Output the (X, Y) coordinate of the center of the cell containing the given text.  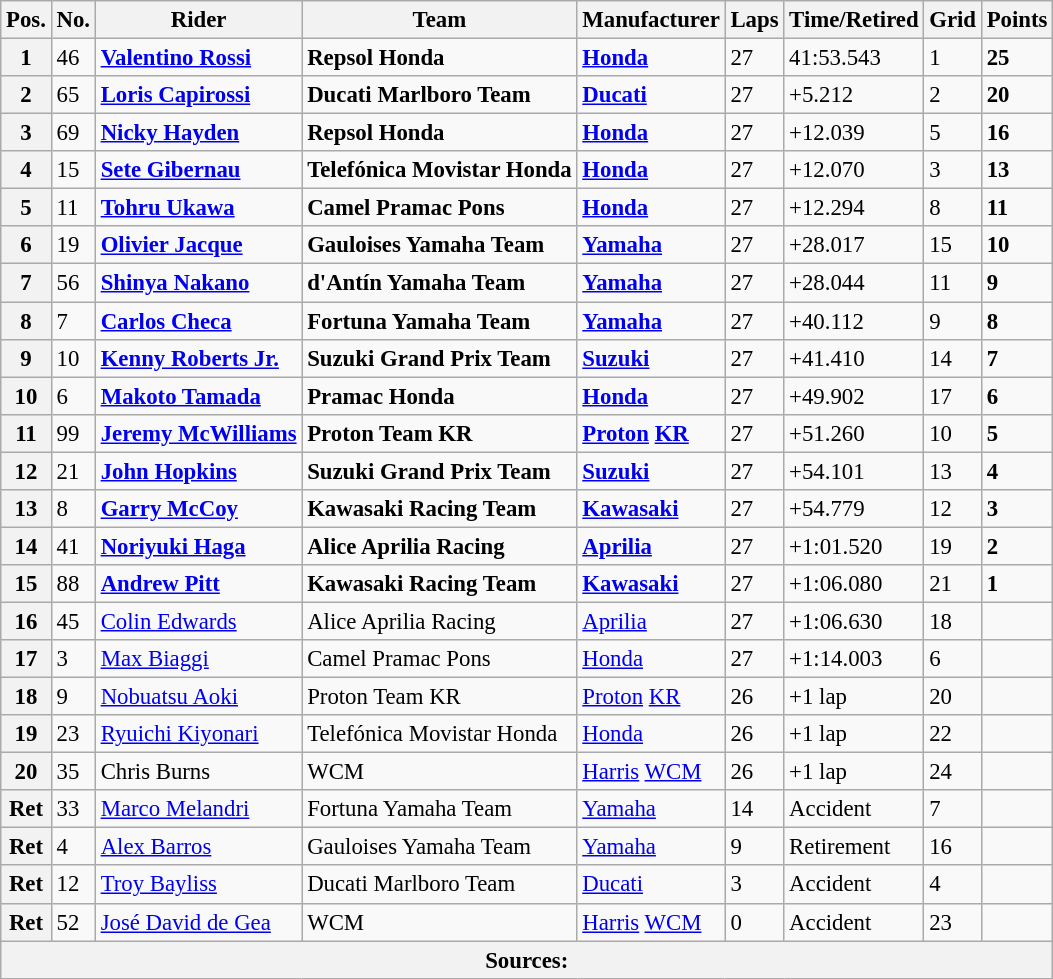
88 (73, 584)
46 (73, 58)
35 (73, 772)
Manufacturer (651, 20)
Laps (754, 20)
99 (73, 433)
Rider (198, 20)
65 (73, 95)
Loris Capirossi (198, 95)
+12.039 (854, 133)
+54.101 (854, 471)
56 (73, 283)
Sete Gibernau (198, 170)
+41.410 (854, 358)
Kenny Roberts Jr. (198, 358)
+1:01.520 (854, 546)
Team (440, 20)
+1:14.003 (854, 659)
+28.017 (854, 245)
41:53.543 (854, 58)
69 (73, 133)
Tohru Ukawa (198, 208)
Pos. (26, 20)
Jeremy McWilliams (198, 433)
John Hopkins (198, 471)
Chris Burns (198, 772)
Nobuatsu Aoki (198, 697)
Shinya Nakano (198, 283)
52 (73, 922)
Troy Bayliss (198, 885)
Sources: (527, 960)
41 (73, 546)
Ryuichi Kiyonari (198, 734)
+51.260 (854, 433)
+40.112 (854, 321)
No. (73, 20)
Time/Retired (854, 20)
Carlos Checa (198, 321)
+12.070 (854, 170)
+12.294 (854, 208)
Pramac Honda (440, 396)
25 (1016, 58)
Marco Melandri (198, 809)
+28.044 (854, 283)
+1:06.080 (854, 584)
Max Biaggi (198, 659)
Alex Barros (198, 847)
+1:06.630 (854, 621)
24 (952, 772)
Garry McCoy (198, 509)
45 (73, 621)
+49.902 (854, 396)
Makoto Tamada (198, 396)
Nicky Hayden (198, 133)
0 (754, 922)
Colin Edwards (198, 621)
Retirement (854, 847)
Valentino Rossi (198, 58)
Olivier Jacque (198, 245)
Points (1016, 20)
Andrew Pitt (198, 584)
Grid (952, 20)
José David de Gea (198, 922)
33 (73, 809)
Noriyuki Haga (198, 546)
+5.212 (854, 95)
22 (952, 734)
d'Antín Yamaha Team (440, 283)
+54.779 (854, 509)
